Scan for the cell matching the given text and deliver its (x, y) coordinate at center. 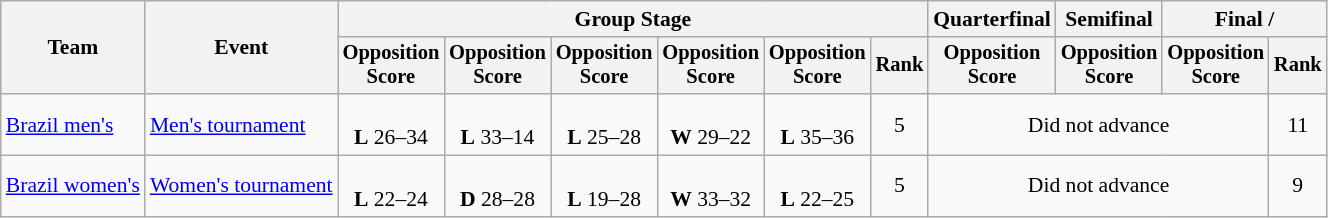
L 26–34 (392, 124)
11 (1298, 124)
Final / (1244, 19)
Group Stage (634, 19)
W 33–32 (710, 186)
Semifinal (1110, 19)
Brazil women's (73, 186)
L 22–25 (818, 186)
Team (73, 48)
L 19–28 (604, 186)
L 25–28 (604, 124)
D 28–28 (498, 186)
Event (242, 48)
9 (1298, 186)
Women's tournament (242, 186)
L 35–36 (818, 124)
L 22–24 (392, 186)
Quarterfinal (992, 19)
L 33–14 (498, 124)
Men's tournament (242, 124)
W 29–22 (710, 124)
Brazil men's (73, 124)
